Capture the cell that displays the provided text and extract its [X, Y] central coordinate. 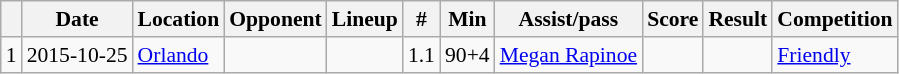
Opponent [276, 19]
# [422, 19]
Assist/pass [568, 19]
Date [78, 19]
Megan Rapinoe [568, 55]
2015-10-25 [78, 55]
Competition [834, 19]
Score [672, 19]
Result [738, 19]
Friendly [834, 55]
1 [12, 55]
1.1 [422, 55]
Lineup [365, 19]
Location [179, 19]
Min [468, 19]
Orlando [179, 55]
90+4 [468, 55]
